For the text-containing cell, return its midpoint in [x, y] coordinate format. 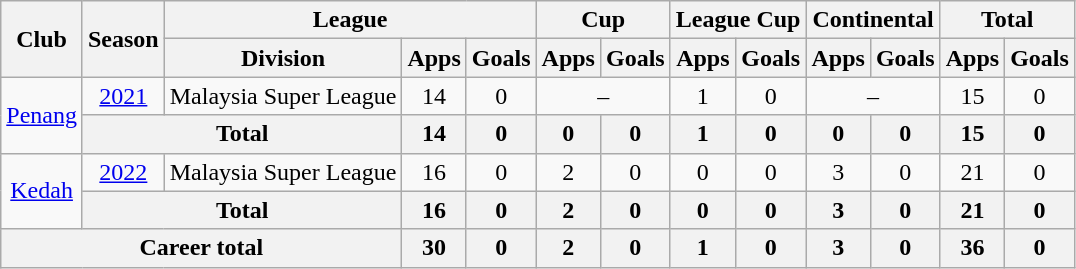
League [350, 20]
2021 [123, 96]
2022 [123, 172]
Kedah [42, 191]
Season [123, 39]
League Cup [738, 20]
36 [972, 248]
Continental [873, 20]
Career total [202, 248]
Club [42, 39]
Penang [42, 115]
Division [283, 58]
Cup [603, 20]
30 [434, 248]
